From the cell containing the given text, extract its center point as [X, Y] coordinate. 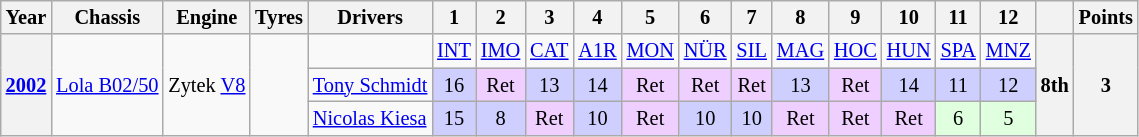
SPA [958, 51]
8th [1055, 84]
7 [752, 17]
MON [650, 51]
Tyres [279, 17]
2 [500, 17]
MNZ [1008, 51]
Nicolas Kiesa [370, 118]
HOC [856, 51]
Tony Schmidt [370, 85]
16 [454, 85]
SIL [752, 51]
2002 [26, 84]
Lola B02/50 [107, 84]
Year [26, 17]
MAG [800, 51]
NÜR [706, 51]
A1R [597, 51]
9 [856, 17]
HUN [909, 51]
15 [454, 118]
Chassis [107, 17]
1 [454, 17]
Points [1106, 17]
Engine [206, 17]
Drivers [370, 17]
4 [597, 17]
INT [454, 51]
CAT [549, 51]
IMO [500, 51]
Zytek V8 [206, 84]
